Scan for the cell matching the given text and deliver its (X, Y) coordinate at center. 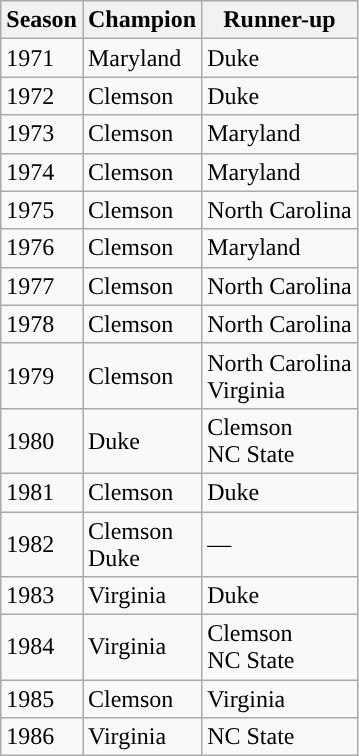
1972 (42, 96)
1980 (42, 440)
1985 (42, 699)
Runner-up (280, 20)
1984 (42, 648)
1976 (42, 248)
1978 (42, 324)
North CarolinaVirginia (280, 376)
Season (42, 20)
1979 (42, 376)
1973 (42, 134)
— (280, 544)
1982 (42, 544)
ClemsonDuke (142, 544)
Champion (142, 20)
1986 (42, 737)
NC State (280, 737)
1974 (42, 172)
1977 (42, 286)
1981 (42, 492)
1971 (42, 58)
1975 (42, 210)
1983 (42, 596)
